From the cell containing the given text, extract its center point as [X, Y] coordinate. 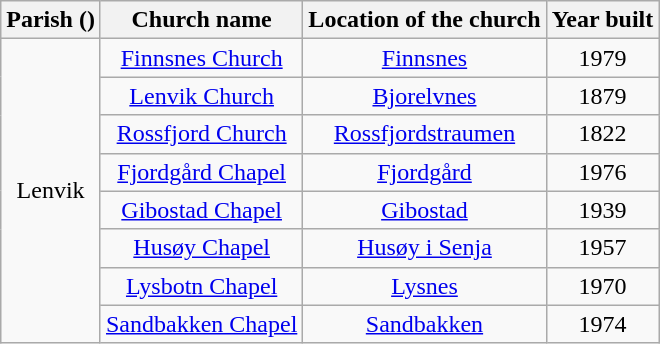
Location of the church [424, 20]
Sandbakken [424, 324]
Sandbakken Chapel [201, 324]
1822 [602, 134]
1879 [602, 96]
Bjorelvnes [424, 96]
Lysnes [424, 286]
Finnsnes [424, 58]
1974 [602, 324]
1939 [602, 210]
Parish () [51, 20]
Fjordgård Chapel [201, 172]
Gibostad [424, 210]
Rossfjordstraumen [424, 134]
Lenvik [51, 191]
Year built [602, 20]
1979 [602, 58]
1957 [602, 248]
Gibostad Chapel [201, 210]
Lenvik Church [201, 96]
Finnsnes Church [201, 58]
1970 [602, 286]
1976 [602, 172]
Husøy Chapel [201, 248]
Church name [201, 20]
Rossfjord Church [201, 134]
Lysbotn Chapel [201, 286]
Husøy i Senja [424, 248]
Fjordgård [424, 172]
